Capture the cell that displays the provided text and extract its (x, y) central coordinate. 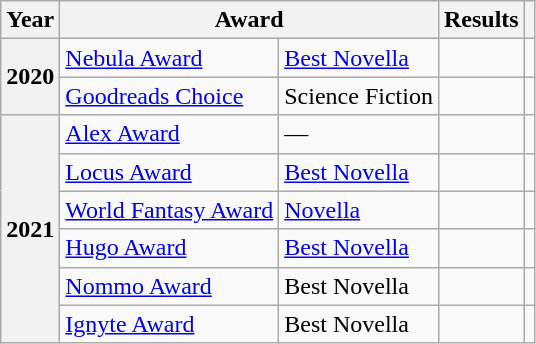
Year (30, 20)
Nommo Award (170, 286)
Ignyte Award (170, 324)
Novella (359, 210)
Results (481, 20)
Science Fiction (359, 96)
— (359, 134)
Award (250, 20)
2020 (30, 77)
Hugo Award (170, 248)
Goodreads Choice (170, 96)
2021 (30, 229)
Alex Award (170, 134)
Nebula Award (170, 58)
World Fantasy Award (170, 210)
Locus Award (170, 172)
